Detect which cell encompasses the target text, then output its (X, Y) center coordinate. 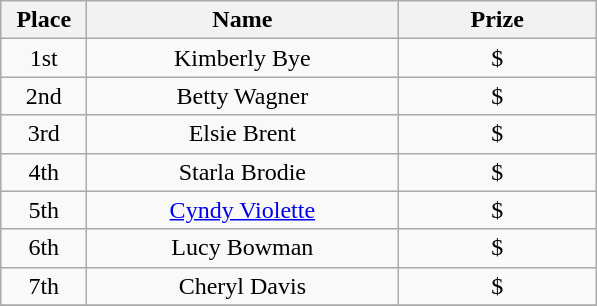
Kimberly Bye (242, 58)
4th (44, 172)
Place (44, 20)
Lucy Bowman (242, 248)
Prize (498, 20)
7th (44, 286)
6th (44, 248)
3rd (44, 134)
Name (242, 20)
5th (44, 210)
2nd (44, 96)
Elsie Brent (242, 134)
Cheryl Davis (242, 286)
Starla Brodie (242, 172)
Betty Wagner (242, 96)
Cyndy Violette (242, 210)
1st (44, 58)
